Find where the given text appears and provide that cell's center as (x, y) coordinate. 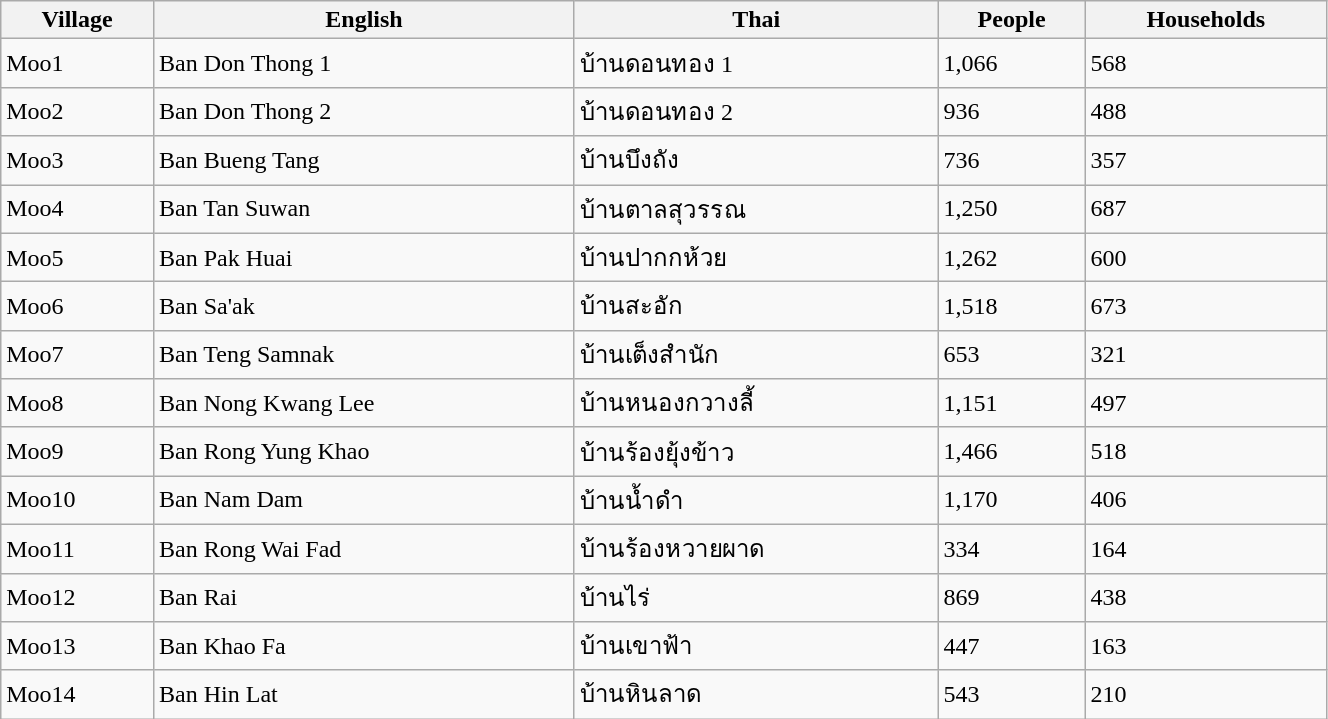
1,250 (1012, 208)
653 (1012, 354)
Ban Khao Fa (364, 646)
Moo12 (78, 598)
Village (78, 20)
163 (1206, 646)
Ban Pak Huai (364, 258)
บ้านไร่ (756, 598)
Moo13 (78, 646)
1,466 (1012, 452)
447 (1012, 646)
164 (1206, 548)
Ban Rong Wai Fad (364, 548)
Ban Bueng Tang (364, 160)
Moo1 (78, 64)
488 (1206, 112)
บ้านเขาฟ้า (756, 646)
210 (1206, 694)
Moo4 (78, 208)
Ban Don Thong 1 (364, 64)
518 (1206, 452)
บ้านบึงถัง (756, 160)
568 (1206, 64)
736 (1012, 160)
Thai (756, 20)
357 (1206, 160)
438 (1206, 598)
1,170 (1012, 500)
Moo3 (78, 160)
Ban Teng Samnak (364, 354)
บ้านเต็งสำนัก (756, 354)
บ้านร้องยุ้งข้าว (756, 452)
869 (1012, 598)
บ้านปากกห้วย (756, 258)
Ban Nam Dam (364, 500)
Ban Nong Kwang Lee (364, 404)
600 (1206, 258)
1,262 (1012, 258)
People (1012, 20)
English (364, 20)
1,151 (1012, 404)
Households (1206, 20)
Moo10 (78, 500)
Moo11 (78, 548)
บ้านดอนทอง 1 (756, 64)
497 (1206, 404)
936 (1012, 112)
Moo9 (78, 452)
บ้านตาลสุวรรณ (756, 208)
1,518 (1012, 306)
Ban Tan Suwan (364, 208)
Ban Don Thong 2 (364, 112)
Moo8 (78, 404)
543 (1012, 694)
Ban Rong Yung Khao (364, 452)
บ้านน้ำดำ (756, 500)
Ban Rai (364, 598)
673 (1206, 306)
Ban Sa'ak (364, 306)
1,066 (1012, 64)
Moo7 (78, 354)
บ้านสะอัก (756, 306)
บ้านดอนทอง 2 (756, 112)
Moo14 (78, 694)
406 (1206, 500)
Ban Hin Lat (364, 694)
Moo6 (78, 306)
321 (1206, 354)
334 (1012, 548)
บ้านหินลาด (756, 694)
Moo2 (78, 112)
บ้านหนองกวางลี้ (756, 404)
687 (1206, 208)
Moo5 (78, 258)
บ้านร้องหวายผาด (756, 548)
